Scan for the cell matching the given text and deliver its (x, y) coordinate at center. 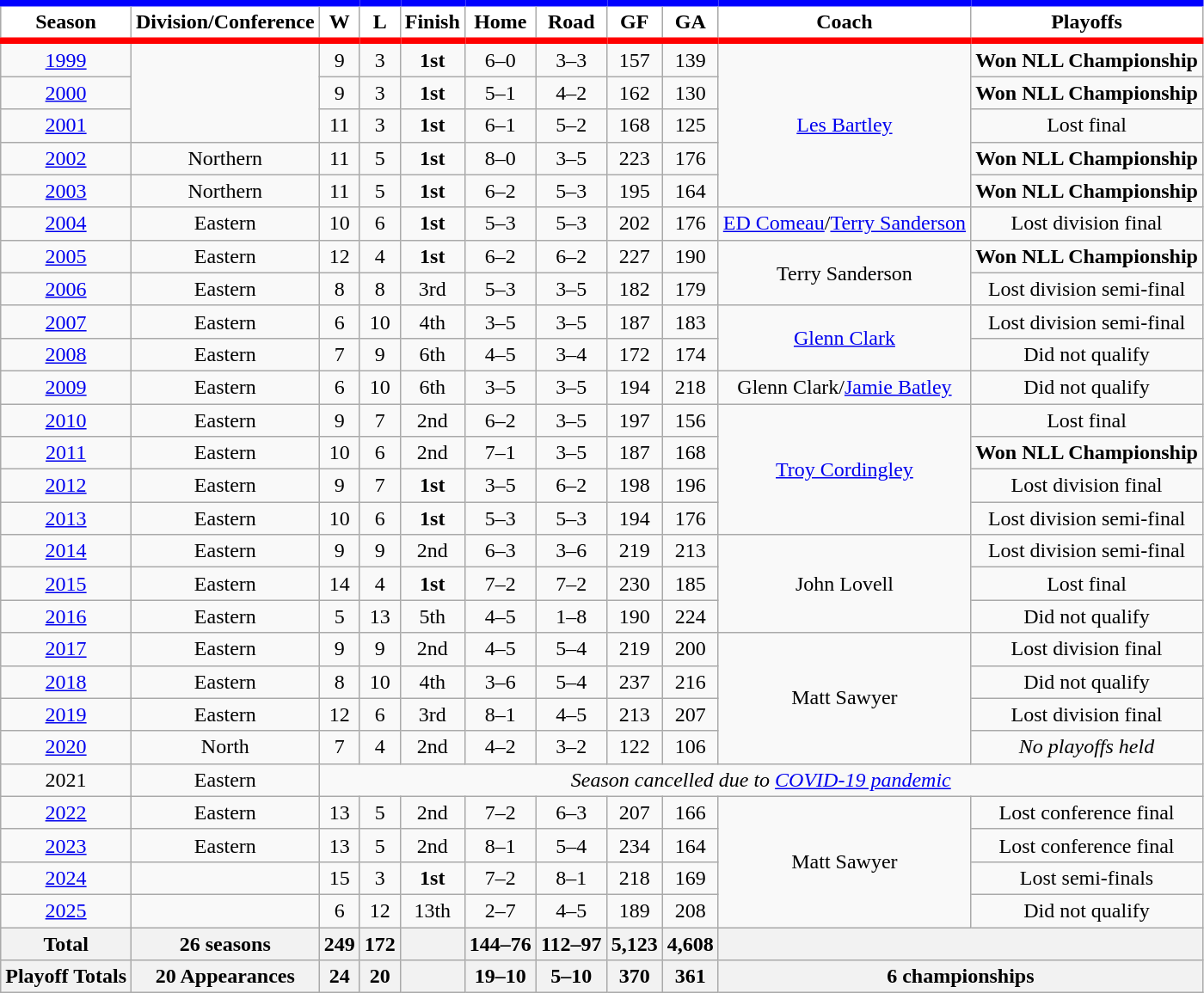
2008 (66, 354)
2023 (66, 845)
2002 (66, 158)
John Lovell (845, 584)
Home (501, 22)
Season cancelled due to COVID-19 pandemic (760, 780)
ED Comeau/Terry Sanderson (845, 224)
166 (690, 812)
125 (690, 126)
3–3 (571, 58)
5th (432, 616)
183 (690, 322)
2024 (66, 878)
2014 (66, 551)
2–7 (501, 910)
2025 (66, 910)
5–2 (571, 126)
2022 (66, 812)
2020 (66, 747)
230 (635, 584)
144–76 (501, 943)
GF (635, 22)
Les Bartley (845, 124)
Total (66, 943)
Coach (845, 22)
Road (571, 22)
122 (635, 747)
2016 (66, 616)
7–1 (501, 453)
26 seasons (225, 943)
20 (380, 977)
202 (635, 224)
2005 (66, 256)
No playoffs held (1087, 747)
Glenn Clark/Jamie Batley (845, 387)
370 (635, 977)
19–10 (501, 977)
200 (690, 649)
224 (690, 616)
24 (339, 977)
North (225, 747)
3–2 (571, 747)
W (339, 22)
249 (339, 943)
5–10 (571, 977)
157 (635, 58)
5–1 (501, 93)
2015 (66, 584)
182 (635, 289)
198 (635, 486)
2004 (66, 224)
4,608 (690, 943)
15 (339, 878)
196 (690, 486)
6 championships (960, 977)
6–1 (501, 126)
106 (690, 747)
174 (690, 354)
2019 (66, 714)
2009 (66, 387)
Glenn Clark (845, 338)
179 (690, 289)
3–4 (571, 354)
139 (690, 58)
130 (690, 93)
2021 (66, 780)
112–97 (571, 943)
156 (690, 420)
Finish (432, 22)
8–0 (501, 158)
2013 (66, 518)
2018 (66, 682)
237 (635, 682)
Division/Conference (225, 22)
L (380, 22)
185 (690, 584)
2007 (66, 322)
14 (339, 584)
Lost semi-finals (1087, 878)
2010 (66, 420)
2000 (66, 93)
361 (690, 977)
2006 (66, 289)
1–8 (571, 616)
6–0 (501, 58)
234 (635, 845)
1999 (66, 58)
5,123 (635, 943)
2003 (66, 191)
223 (635, 158)
13th (432, 910)
2001 (66, 126)
197 (635, 420)
20 Appearances (225, 977)
195 (635, 191)
2017 (66, 649)
Playoffs (1087, 22)
208 (690, 910)
Troy Cordingley (845, 469)
227 (635, 256)
Terry Sanderson (845, 273)
162 (635, 93)
2011 (66, 453)
2012 (66, 486)
Playoff Totals (66, 977)
189 (635, 910)
216 (690, 682)
169 (690, 878)
GA (690, 22)
Season (66, 22)
